Output the [x, y] coordinate of the center of the cell containing the given text.  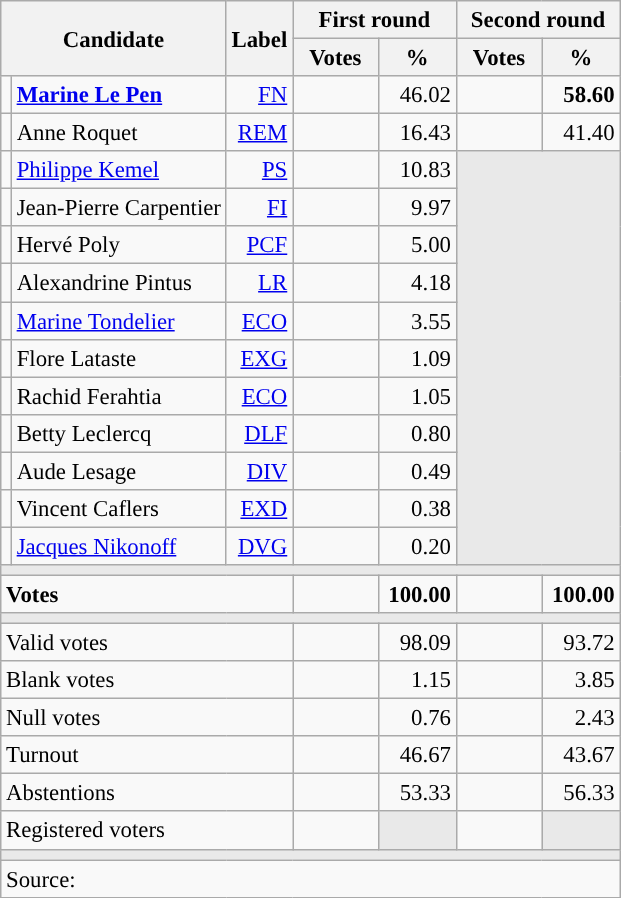
Abstentions [147, 793]
Flore Lataste [118, 358]
Turnout [147, 755]
53.33 [417, 793]
16.43 [417, 133]
PS [259, 170]
3.55 [417, 321]
Anne Roquet [118, 133]
2.43 [581, 718]
1.09 [417, 358]
LR [259, 283]
0.76 [417, 718]
0.38 [417, 509]
0.20 [417, 546]
Rachid Ferahtia [118, 396]
Philippe Kemel [118, 170]
Label [259, 38]
46.67 [417, 755]
FI [259, 208]
Source: [310, 879]
Betty Leclercq [118, 433]
56.33 [581, 793]
Alexandrine Pintus [118, 283]
5.00 [417, 245]
Vincent Caflers [118, 509]
Blank votes [147, 680]
PCF [259, 245]
10.83 [417, 170]
Second round [538, 20]
FN [259, 95]
98.09 [417, 643]
41.40 [581, 133]
0.80 [417, 433]
Marine Le Pen [118, 95]
DIV [259, 471]
1.15 [417, 680]
Jean-Pierre Carpentier [118, 208]
Null votes [147, 718]
DVG [259, 546]
58.60 [581, 95]
First round [375, 20]
43.67 [581, 755]
1.05 [417, 396]
Marine Tondelier [118, 321]
Candidate [114, 38]
93.72 [581, 643]
Valid votes [147, 643]
Aude Lesage [118, 471]
EXG [259, 358]
46.02 [417, 95]
0.49 [417, 471]
3.85 [581, 680]
Hervé Poly [118, 245]
Registered voters [147, 831]
Jacques Nikonoff [118, 546]
9.97 [417, 208]
DLF [259, 433]
REM [259, 133]
EXD [259, 509]
4.18 [417, 283]
